Scan for the cell matching the given text and deliver its (x, y) coordinate at center. 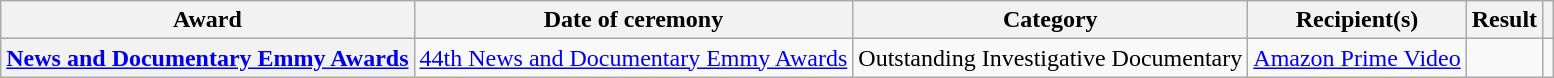
Result (1504, 20)
44th News and Documentary Emmy Awards (634, 58)
Date of ceremony (634, 20)
Recipient(s) (1357, 20)
Outstanding Investigative Documentary (1050, 58)
Award (208, 20)
Amazon Prime Video (1357, 58)
News and Documentary Emmy Awards (208, 58)
Category (1050, 20)
